Scan for the cell matching the given text and deliver its (x, y) coordinate at center. 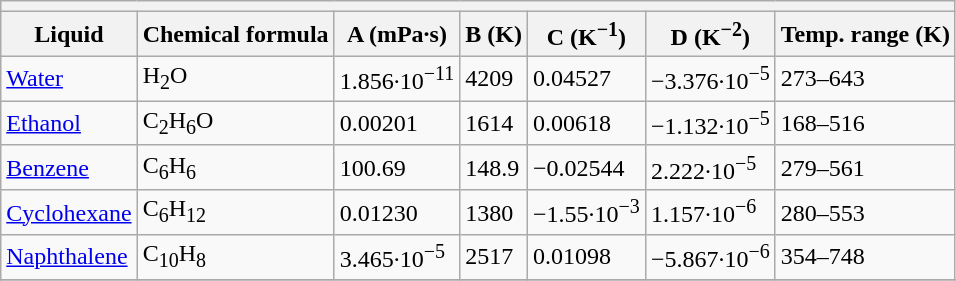
2517 (494, 258)
C10H8 (236, 258)
−1.55·10−3 (586, 212)
Ethanol (69, 124)
Naphthalene (69, 258)
1614 (494, 124)
C6H6 (236, 168)
−1.132·10−5 (710, 124)
1380 (494, 212)
−5.867·10−6 (710, 258)
Chemical formula (236, 34)
280–553 (865, 212)
4209 (494, 78)
C2H6O (236, 124)
H2O (236, 78)
0.01098 (586, 258)
B (K) (494, 34)
Cyclohexane (69, 212)
−3.376·10−5 (710, 78)
A (mPa·s) (397, 34)
168–516 (865, 124)
100.69 (397, 168)
0.00618 (586, 124)
C (K−1) (586, 34)
Liquid (69, 34)
1.856·10−11 (397, 78)
0.00201 (397, 124)
Benzene (69, 168)
273–643 (865, 78)
−0.02544 (586, 168)
0.01230 (397, 212)
148.9 (494, 168)
Temp. range (K) (865, 34)
3.465·10−5 (397, 258)
0.04527 (586, 78)
2.222·10−5 (710, 168)
354–748 (865, 258)
C6H12 (236, 212)
279–561 (865, 168)
1.157·10−6 (710, 212)
D (K−2) (710, 34)
Water (69, 78)
